Extract the (X, Y) coordinate from the center of the cell holding the provided text.  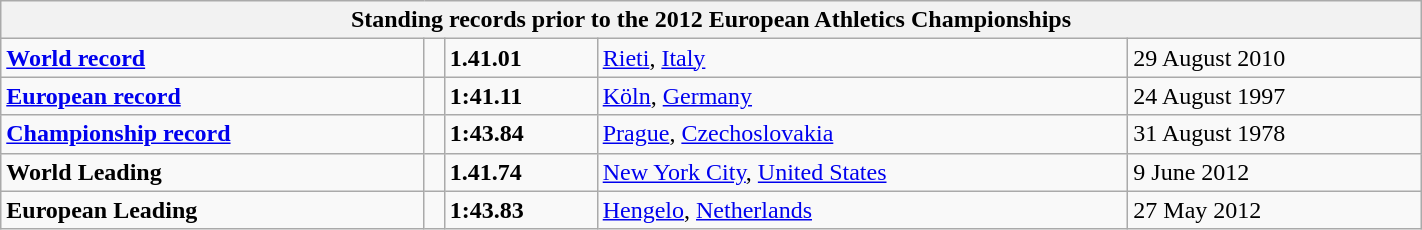
29 August 2010 (1274, 58)
Prague, Czechoslovakia (862, 134)
1.41.01 (520, 58)
1:43.83 (520, 210)
1:41.11 (520, 96)
World record (212, 58)
27 May 2012 (1274, 210)
World Leading (212, 172)
Hengelo, Netherlands (862, 210)
New York City, United States (862, 172)
Rieti, Italy (862, 58)
24 August 1997 (1274, 96)
1.41.74 (520, 172)
1:43.84 (520, 134)
European record (212, 96)
Standing records prior to the 2012 European Athletics Championships (711, 20)
31 August 1978 (1274, 134)
Championship record (212, 134)
European Leading (212, 210)
Köln, Germany (862, 96)
9 June 2012 (1274, 172)
